Extract the (X, Y) coordinate from the center of the cell holding the provided text.  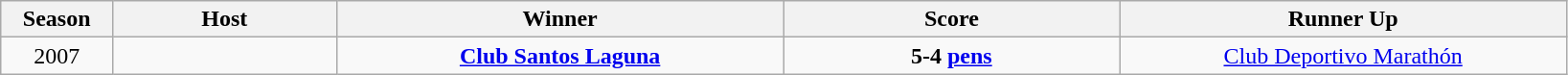
Club Deportivo Marathón (1343, 56)
Score (951, 19)
Host (225, 19)
2007 (57, 56)
Winner (559, 19)
Club Santos Laguna (559, 56)
Season (57, 19)
Runner Up (1343, 19)
5-4 pens (951, 56)
